Return the (X, Y) coordinate for the center point of the cell that contains the specified text.  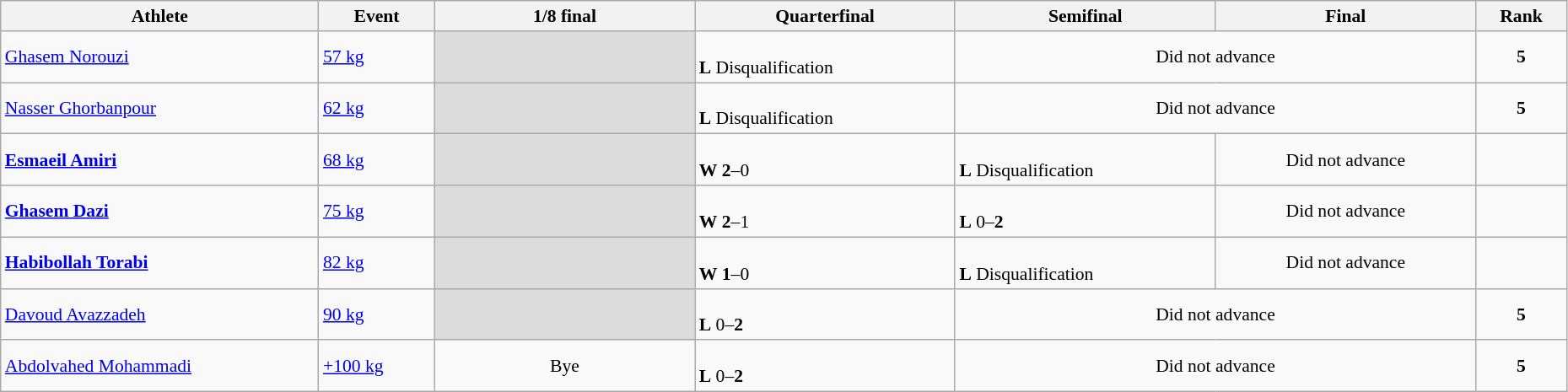
Esmaeil Amiri (160, 160)
57 kg (376, 57)
82 kg (376, 263)
Quarterfinal (825, 16)
Bye (565, 366)
90 kg (376, 314)
W 2–0 (825, 160)
Athlete (160, 16)
Habibollah Torabi (160, 263)
75 kg (376, 211)
Final (1346, 16)
Nasser Ghorbanpour (160, 108)
W 1–0 (825, 263)
1/8 final (565, 16)
62 kg (376, 108)
W 2–1 (825, 211)
68 kg (376, 160)
Davoud Avazzadeh (160, 314)
Ghasem Dazi (160, 211)
Ghasem Norouzi (160, 57)
+100 kg (376, 366)
Semifinal (1085, 16)
Rank (1522, 16)
Abdolvahed Mohammadi (160, 366)
Event (376, 16)
